For the text-containing cell, return its midpoint in [x, y] coordinate format. 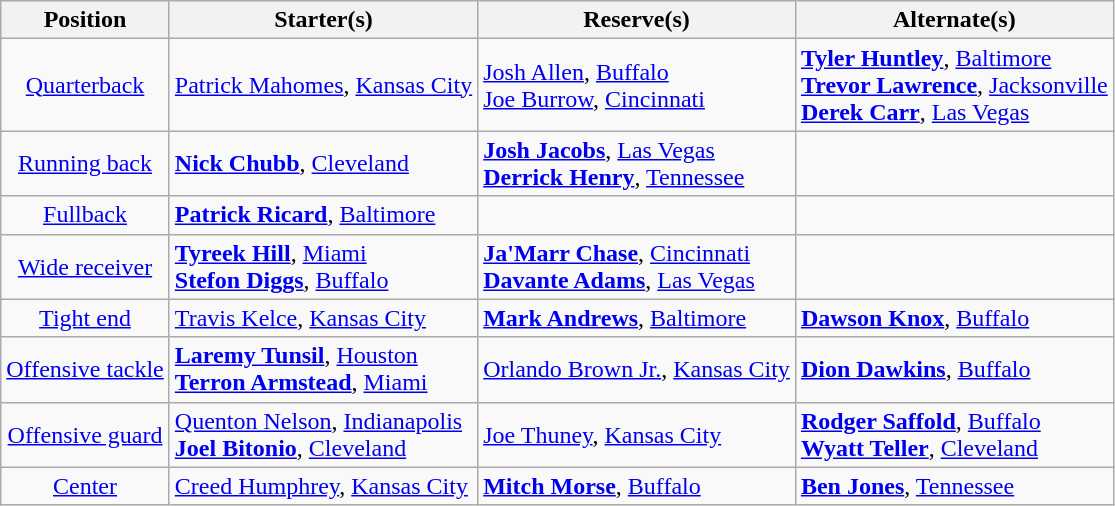
Position [86, 20]
Offensive tackle [86, 370]
Josh Allen, Buffalo Joe Burrow, Cincinnati [637, 85]
Josh Jacobs, Las Vegas Derrick Henry, Tennessee [637, 164]
Tyreek Hill, Miami Stefon Diggs, Buffalo [323, 266]
Rodger Saffold, Buffalo Wyatt Teller, Cleveland [954, 434]
Alternate(s) [954, 20]
Mark Andrews, Baltimore [637, 318]
Dion Dawkins, Buffalo [954, 370]
Quenton Nelson, Indianapolis Joel Bitonio, Cleveland [323, 434]
Dawson Knox, Buffalo [954, 318]
Patrick Mahomes, Kansas City [323, 85]
Wide receiver [86, 266]
Laremy Tunsil, Houston Terron Armstead, Miami [323, 370]
Ben Jones, Tennessee [954, 486]
Ja'Marr Chase, Cincinnati Davante Adams, Las Vegas [637, 266]
Starter(s) [323, 20]
Quarterback [86, 85]
Reserve(s) [637, 20]
Running back [86, 164]
Offensive guard [86, 434]
Joe Thuney, Kansas City [637, 434]
Tyler Huntley, Baltimore Trevor Lawrence, Jacksonville Derek Carr, Las Vegas [954, 85]
Creed Humphrey, Kansas City [323, 486]
Center [86, 486]
Travis Kelce, Kansas City [323, 318]
Patrick Ricard, Baltimore [323, 215]
Orlando Brown Jr., Kansas City [637, 370]
Mitch Morse, Buffalo [637, 486]
Fullback [86, 215]
Nick Chubb, Cleveland [323, 164]
Tight end [86, 318]
